Return the (x, y) coordinate for the center point of the cell that contains the specified text.  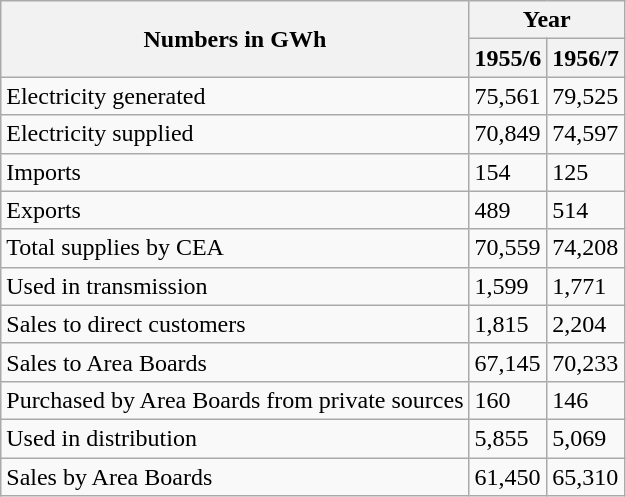
Purchased by Area Boards from private sources (235, 400)
Total supplies by CEA (235, 248)
1,771 (586, 286)
1,815 (508, 324)
67,145 (508, 362)
Imports (235, 172)
Sales to Area Boards (235, 362)
5,855 (508, 438)
514 (586, 210)
79,525 (586, 96)
74,208 (586, 248)
Electricity generated (235, 96)
1956/7 (586, 58)
1955/6 (508, 58)
154 (508, 172)
70,849 (508, 134)
Sales by Area Boards (235, 477)
70,233 (586, 362)
2,204 (586, 324)
1,599 (508, 286)
489 (508, 210)
75,561 (508, 96)
Used in transmission (235, 286)
Numbers in GWh (235, 39)
61,450 (508, 477)
74,597 (586, 134)
Sales to direct customers (235, 324)
Electricity supplied (235, 134)
125 (586, 172)
5,069 (586, 438)
160 (508, 400)
Year (546, 20)
65,310 (586, 477)
Used in distribution (235, 438)
146 (586, 400)
Exports (235, 210)
70,559 (508, 248)
